Detect which cell encompasses the target text, then output its (x, y) center coordinate. 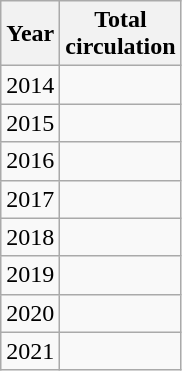
2019 (30, 275)
Year (30, 34)
2020 (30, 313)
2014 (30, 85)
2015 (30, 123)
2018 (30, 237)
Totalcirculation (120, 34)
2021 (30, 351)
2017 (30, 199)
2016 (30, 161)
